Return [x, y] of the center of cell containing provided text 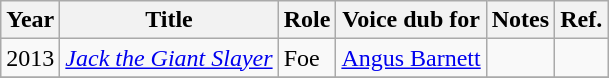
Title [169, 20]
Notes [520, 20]
Voice dub for [411, 20]
Ref. [582, 20]
Foe [307, 58]
Jack the Giant Slayer [169, 58]
2013 [30, 58]
Role [307, 20]
Angus Barnett [411, 58]
Year [30, 20]
